Detect which cell encompasses the target text, then output its (X, Y) center coordinate. 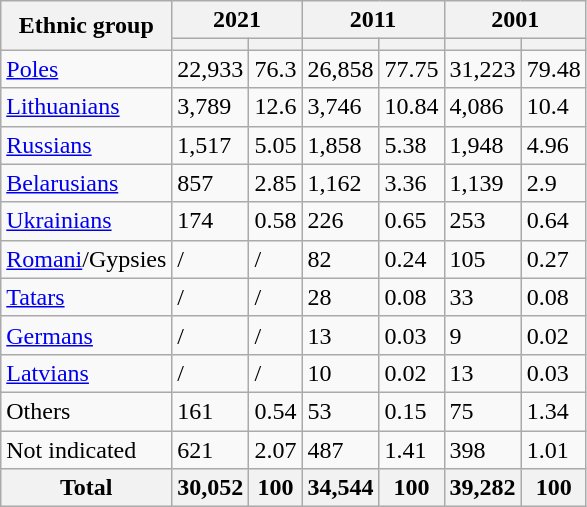
0.54 (276, 411)
Germans (86, 335)
1,948 (482, 145)
1.01 (554, 449)
Ethnic group (86, 26)
26,858 (340, 69)
30,052 (210, 488)
5.05 (276, 145)
1,139 (482, 183)
Belarusians (86, 183)
398 (482, 449)
31,223 (482, 69)
Poles (86, 69)
0.58 (276, 221)
22,933 (210, 69)
12.6 (276, 107)
Total (86, 488)
1,517 (210, 145)
2.85 (276, 183)
2021 (237, 20)
Ukrainians (86, 221)
2001 (515, 20)
Others (86, 411)
0.27 (554, 259)
10.84 (412, 107)
1.34 (554, 411)
Romani/Gypsies (86, 259)
0.64 (554, 221)
2.9 (554, 183)
4.96 (554, 145)
2011 (373, 20)
253 (482, 221)
79.48 (554, 69)
161 (210, 411)
3,789 (210, 107)
226 (340, 221)
75 (482, 411)
621 (210, 449)
4,086 (482, 107)
1,162 (340, 183)
0.24 (412, 259)
Russians (86, 145)
857 (210, 183)
0.65 (412, 221)
34,544 (340, 488)
10.4 (554, 107)
3.36 (412, 183)
Latvians (86, 373)
53 (340, 411)
487 (340, 449)
39,282 (482, 488)
76.3 (276, 69)
0.15 (412, 411)
1.41 (412, 449)
105 (482, 259)
Tatars (86, 297)
10 (340, 373)
174 (210, 221)
1,858 (340, 145)
Lithuanians (86, 107)
33 (482, 297)
5.38 (412, 145)
9 (482, 335)
82 (340, 259)
3,746 (340, 107)
77.75 (412, 69)
Not indicated (86, 449)
2.07 (276, 449)
28 (340, 297)
